Scan for the cell matching the given text and deliver its [X, Y] coordinate at center. 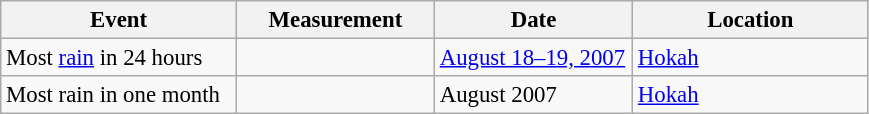
Most rain in 24 hours [119, 58]
Location [751, 20]
August 2007 [533, 95]
Measurement [335, 20]
Event [119, 20]
Date [533, 20]
Most rain in one month [119, 95]
August 18–19, 2007 [533, 58]
